Scan for the cell matching the given text and deliver its (X, Y) coordinate at center. 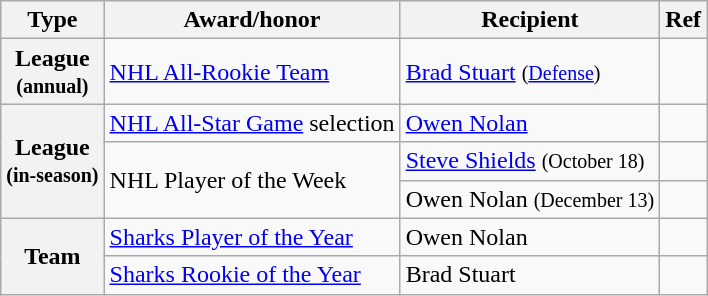
Award/honor (252, 20)
Ref (684, 20)
Sharks Rookie of the Year (252, 275)
Sharks Player of the Year (252, 237)
NHL All-Rookie Team (252, 72)
Recipient (530, 20)
Brad Stuart (Defense) (530, 72)
Steve Shields (October 18) (530, 161)
League(in-season) (52, 161)
NHL Player of the Week (252, 180)
NHL All-Star Game selection (252, 123)
Brad Stuart (530, 275)
Type (52, 20)
League(annual) (52, 72)
Owen Nolan (December 13) (530, 199)
Team (52, 256)
